Provide the (x, y) coordinate of the cell's center where the given text is located.  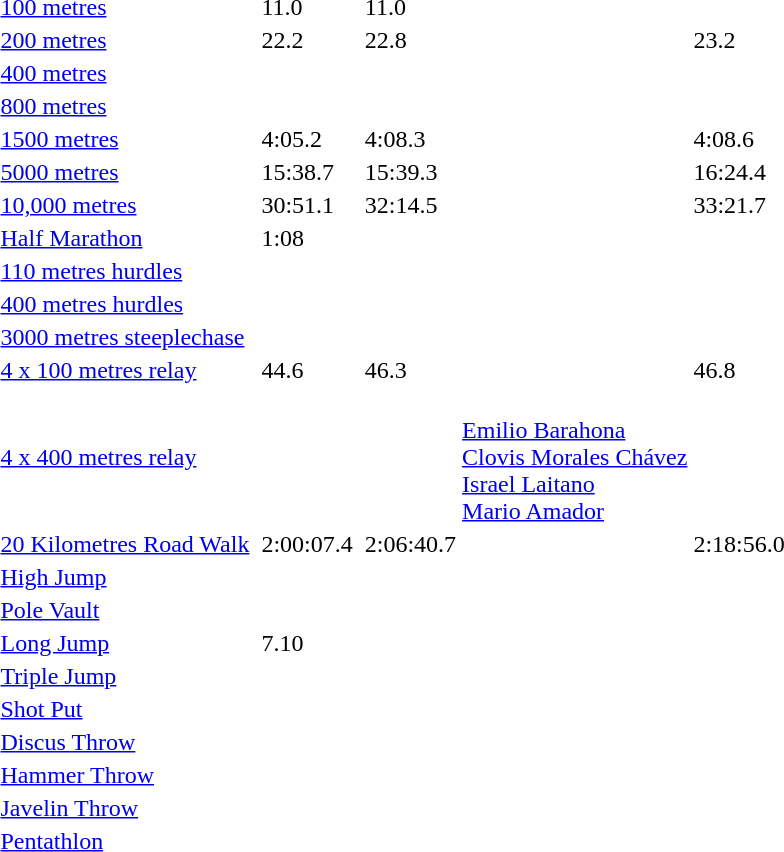
46.3 (410, 370)
22.8 (410, 40)
22.2 (307, 40)
4:08.3 (410, 139)
15:39.3 (410, 172)
44.6 (307, 370)
2:00:07.4 (307, 544)
Emilio BarahonaClovis Morales ChávezIsrael LaitanoMario Amador (575, 457)
7.10 (307, 643)
32:14.5 (410, 205)
30:51.1 (307, 205)
4:05.2 (307, 139)
1:08 (307, 238)
2:06:40.7 (410, 544)
15:38.7 (307, 172)
